Extract the [x, y] coordinate from the center of the cell holding the provided text.  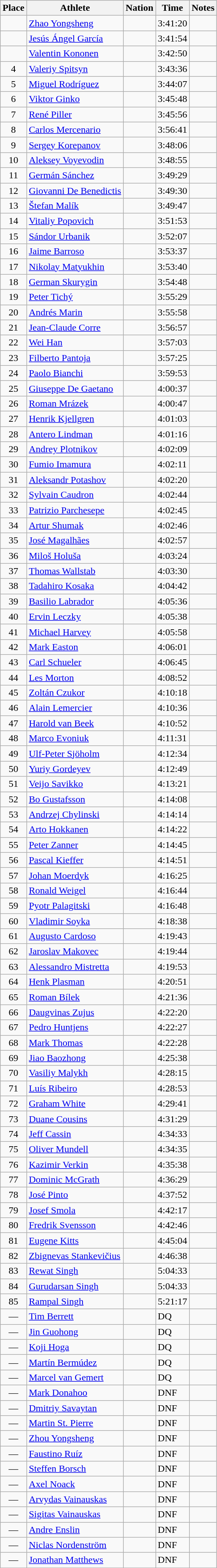
77 [14, 1180]
3:52:07 [173, 236]
85 [14, 1301]
4:36:29 [173, 1180]
3:56:41 [173, 130]
63 [14, 967]
Jin Guohong [75, 1332]
4:46:38 [173, 1256]
9 [14, 145]
28 [14, 434]
31 [14, 480]
52 [14, 799]
7 [14, 114]
55 [14, 845]
27 [14, 419]
4:42:17 [173, 1210]
41 [14, 632]
36 [14, 556]
3:45:56 [173, 114]
4:10:18 [173, 693]
69 [14, 1058]
Andre Enslin [75, 1530]
Zbignevas Stankevičius [75, 1256]
Fumio Imamura [75, 465]
3:44:07 [173, 84]
Viktor Ginko [75, 99]
4:14:14 [173, 814]
Antero Lindman [75, 434]
46 [14, 708]
Luís Ribeiro [75, 1088]
Pyotr Palagitski [75, 906]
Rewat Singh [75, 1271]
71 [14, 1088]
4:34:33 [173, 1134]
19 [14, 297]
4:37:52 [173, 1195]
81 [14, 1241]
75 [14, 1149]
4:25:38 [173, 1058]
3:49:30 [173, 191]
65 [14, 997]
4:14:51 [173, 860]
4:16:25 [173, 875]
5:21:17 [173, 1301]
4:02:44 [173, 495]
Ronald Weigel [75, 890]
4:02:57 [173, 541]
Daugvinas Zujus [75, 1012]
4:18:38 [173, 921]
Michael Harvey [75, 632]
Peter Zanner [75, 845]
3:54:48 [173, 282]
80 [14, 1225]
4:08:52 [173, 678]
Veijo Savikko [75, 784]
4:14:08 [173, 799]
Augusto Cardoso [75, 936]
4:10:36 [173, 708]
Kazimir Verkin [75, 1165]
Ervin Leczky [75, 616]
Vladimir Soyka [75, 921]
3:55:58 [173, 312]
4:00:47 [173, 403]
Roman Bílek [75, 997]
Vasiliy Malykh [75, 1073]
Martín Bermúdez [75, 1362]
Alessandro Mistretta [75, 967]
Josef Smola [75, 1210]
4:01:16 [173, 434]
José Pinto [75, 1195]
37 [14, 571]
Aleksandr Potashov [75, 480]
Paolo Bianchi [75, 373]
4:10:52 [173, 723]
58 [14, 890]
Mark Thomas [75, 1043]
Sylvain Caudron [75, 495]
Giovanni De Benedictis [75, 191]
Graham White [75, 1103]
Marcel van Gemert [75, 1377]
4:05:38 [173, 616]
16 [14, 251]
29 [14, 449]
Basilio Labrador [75, 601]
Henrik Kjellgren [75, 419]
38 [14, 586]
4:22:28 [173, 1043]
Carl Schueler [75, 662]
Patrizio Parchesepe [75, 510]
José Magalhães [75, 541]
3:45:48 [173, 99]
66 [14, 1012]
44 [14, 678]
3:57:03 [173, 343]
4:16:48 [173, 906]
4:05:36 [173, 601]
4:28:53 [173, 1088]
Place [14, 8]
Ulf-Peter Sjöholm [75, 754]
76 [14, 1165]
Valentin Kononen [75, 54]
Notes [203, 8]
Faustino Ruíz [75, 1454]
3:49:47 [173, 206]
Wei Han [75, 343]
57 [14, 875]
70 [14, 1073]
Arto Hokkanen [75, 830]
Oliver Mundell [75, 1149]
Andrzej Chylinski [75, 814]
3:41:54 [173, 38]
Martin St. Pierre [75, 1423]
Valeriy Spitsyn [75, 69]
53 [14, 814]
Johan Moerdyk [75, 875]
4:06:45 [173, 662]
68 [14, 1043]
Niclas Nordenström [75, 1545]
25 [14, 388]
4:02:45 [173, 510]
Giuseppe De Gaetano [75, 388]
Germán Sánchez [75, 175]
Rampal Singh [75, 1301]
Pedro Huntjens [75, 1027]
6 [14, 99]
Duane Cousins [75, 1119]
23 [14, 358]
Jeff Cassin [75, 1134]
32 [14, 495]
48 [14, 738]
14 [14, 221]
4:28:15 [173, 1073]
54 [14, 830]
4:20:51 [173, 982]
Henk Plasman [75, 982]
4:12:34 [173, 754]
11 [14, 175]
83 [14, 1271]
4 [14, 69]
Jesús Ángel García [75, 38]
22 [14, 343]
Marco Evoniuk [75, 738]
4:22:20 [173, 1012]
73 [14, 1119]
61 [14, 936]
Artur Shumak [75, 525]
40 [14, 616]
4:02:20 [173, 480]
21 [14, 327]
Roman Mrázek [75, 403]
Eugene Kitts [75, 1241]
Filberto Pantoja [75, 358]
56 [14, 860]
18 [14, 282]
4:02:46 [173, 525]
72 [14, 1103]
Jiao Baozhong [75, 1058]
33 [14, 510]
3:56:57 [173, 327]
4:19:44 [173, 952]
Les Morton [75, 678]
4:31:29 [173, 1119]
Thomas Wallstab [75, 571]
Andrey Plotnikov [75, 449]
82 [14, 1256]
45 [14, 693]
34 [14, 525]
5 [14, 84]
Peter Tichý [75, 297]
Fredrik Svensson [75, 1225]
24 [14, 373]
Mark Donahoo [75, 1392]
4:13:21 [173, 784]
4:21:36 [173, 997]
Jonathan Matthews [75, 1560]
35 [14, 541]
Nikolay Matyukhin [75, 267]
Yuriy Gordeyev [75, 769]
10 [14, 160]
4:19:53 [173, 967]
4:16:44 [173, 890]
René Piller [75, 114]
Miguel Rodríguez [75, 84]
Athlete [75, 8]
51 [14, 784]
Dmitriy Savaytan [75, 1408]
Jaroslav Makovec [75, 952]
4:01:03 [173, 419]
42 [14, 647]
Miloš Holuša [75, 556]
Arvydas Vainauskas [75, 1499]
Harold van Beek [75, 723]
Zhao Yongsheng [75, 23]
3:53:37 [173, 251]
4:14:45 [173, 845]
Tim Berrett [75, 1317]
79 [14, 1210]
3:42:50 [173, 54]
3:53:40 [173, 267]
3:48:55 [173, 160]
4:19:43 [173, 936]
Axel Noack [75, 1484]
Gurudarsan Singh [75, 1286]
Koji Hoga [75, 1347]
47 [14, 723]
64 [14, 982]
8 [14, 130]
12 [14, 191]
3:49:29 [173, 175]
3:59:53 [173, 373]
Sergey Korepanov [75, 145]
4:05:58 [173, 632]
84 [14, 1286]
Tadahiro Kosaka [75, 586]
Dominic McGrath [75, 1180]
Jean-Claude Corre [75, 327]
60 [14, 921]
67 [14, 1027]
26 [14, 403]
4:22:27 [173, 1027]
59 [14, 906]
4:29:41 [173, 1103]
78 [14, 1195]
39 [14, 601]
43 [14, 662]
3:51:53 [173, 221]
3:55:29 [173, 297]
Andrés Marin [75, 312]
74 [14, 1134]
Mark Easton [75, 647]
Nation [139, 8]
3:43:36 [173, 69]
3:57:25 [173, 358]
3:41:20 [173, 23]
Aleksey Voyevodin [75, 160]
4:02:09 [173, 449]
4:42:46 [173, 1225]
4:14:22 [173, 830]
Carlos Mercenario [75, 130]
Sándor Urbanik [75, 236]
Štefan Malík [75, 206]
Zhou Yongsheng [75, 1438]
4:00:37 [173, 388]
4:12:49 [173, 769]
Jaime Barroso [75, 251]
20 [14, 312]
Steffen Borsch [75, 1469]
3:48:06 [173, 145]
Pascal Kieffer [75, 860]
4:35:38 [173, 1165]
17 [14, 267]
4:45:04 [173, 1241]
4:04:42 [173, 586]
4:11:31 [173, 738]
15 [14, 236]
Time [173, 8]
4:06:01 [173, 647]
Bo Gustafsson [75, 799]
30 [14, 465]
49 [14, 754]
50 [14, 769]
Alain Lemercier [75, 708]
62 [14, 952]
German Skurygin [75, 282]
Zoltán Czukor [75, 693]
13 [14, 206]
4:34:35 [173, 1149]
4:03:30 [173, 571]
Vitaliy Popovich [75, 221]
4:03:24 [173, 556]
4:02:11 [173, 465]
Sigitas Vainauskas [75, 1514]
